Detect which cell encompasses the target text, then output its (x, y) center coordinate. 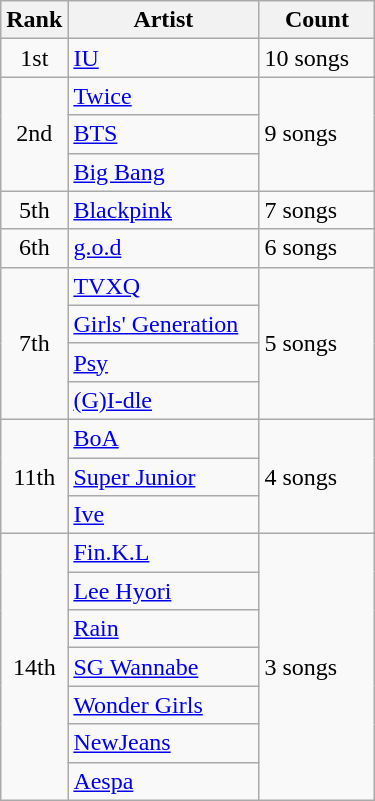
5 songs (317, 343)
5th (34, 210)
Ive (164, 515)
Super Junior (164, 477)
TVXQ (164, 286)
2nd (34, 134)
Psy (164, 362)
SG Wannabe (164, 667)
14th (34, 667)
Count (317, 20)
4 songs (317, 476)
6th (34, 248)
g.o.d (164, 248)
Fin.K.L (164, 553)
Big Bang (164, 172)
7 songs (317, 210)
Wonder Girls (164, 705)
BoA (164, 438)
10 songs (317, 58)
9 songs (317, 134)
IU (164, 58)
Lee Hyori (164, 591)
Artist (164, 20)
Girls' Generation (164, 324)
Rank (34, 20)
6 songs (317, 248)
11th (34, 476)
Rain (164, 629)
(G)I-dle (164, 400)
3 songs (317, 667)
NewJeans (164, 743)
7th (34, 343)
BTS (164, 134)
Twice (164, 96)
Blackpink (164, 210)
1st (34, 58)
Aespa (164, 781)
